Return the [X, Y] coordinate for the center point of the cell that contains the specified text.  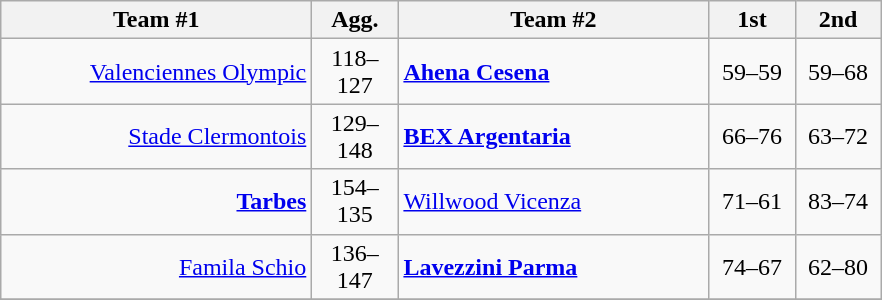
2nd [838, 20]
Stade Clermontois [156, 136]
Agg. [355, 20]
118–127 [355, 72]
Famila Schio [156, 266]
Tarbes [156, 202]
Lavezzini Parma [554, 266]
74–67 [752, 266]
Ahena Cesena [554, 72]
136–147 [355, 266]
129–148 [355, 136]
Valenciennes Olympic [156, 72]
154–135 [355, 202]
71–61 [752, 202]
BEX Argentaria [554, 136]
62–80 [838, 266]
Team #1 [156, 20]
66–76 [752, 136]
83–74 [838, 202]
59–59 [752, 72]
Team #2 [554, 20]
1st [752, 20]
63–72 [838, 136]
Willwood Vicenza [554, 202]
59–68 [838, 72]
